Output the [X, Y] coordinate of the center of the cell containing the given text.  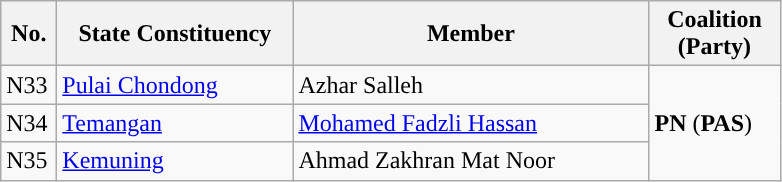
N34 [29, 123]
Coalition (Party) [714, 34]
No. [29, 34]
N35 [29, 161]
N33 [29, 85]
PN (PAS) [714, 123]
Temangan [175, 123]
Kemuning [175, 161]
Pulai Chondong [175, 85]
Mohamed Fadzli Hassan [471, 123]
Member [471, 34]
Azhar Salleh [471, 85]
Ahmad Zakhran Mat Noor [471, 161]
State Constituency [175, 34]
